For the text-containing cell, return its midpoint in [x, y] coordinate format. 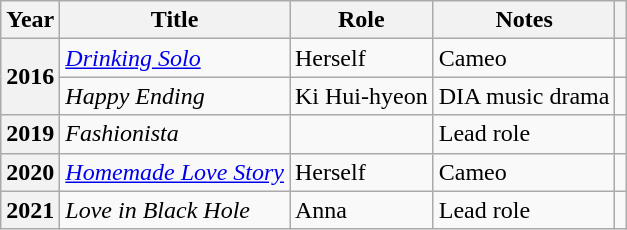
Title [175, 20]
DIA music drama [524, 96]
Notes [524, 20]
2020 [30, 172]
Homemade Love Story [175, 172]
2016 [30, 77]
Happy Ending [175, 96]
2021 [30, 210]
Role [362, 20]
Ki Hui-hyeon [362, 96]
Drinking Solo [175, 58]
2019 [30, 134]
Love in Black Hole [175, 210]
Year [30, 20]
Fashionista [175, 134]
Anna [362, 210]
